Pinpoint the cell where the given text exists, returning its (x, y) midpoint coordinate. 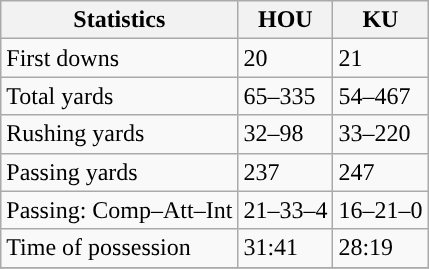
First downs (120, 58)
28:19 (380, 248)
Time of possession (120, 248)
Rushing yards (120, 134)
20 (286, 58)
54–467 (380, 96)
HOU (286, 20)
21 (380, 58)
237 (286, 172)
KU (380, 20)
21–33–4 (286, 210)
Passing yards (120, 172)
33–220 (380, 134)
Total yards (120, 96)
247 (380, 172)
Passing: Comp–Att–Int (120, 210)
32–98 (286, 134)
Statistics (120, 20)
16–21–0 (380, 210)
31:41 (286, 248)
65–335 (286, 96)
